Return [x, y] of the center of cell containing provided text 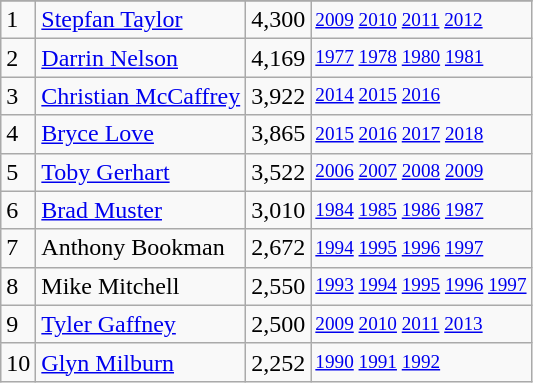
3,865 [278, 134]
2006 2007 2008 2009 [421, 172]
1994 1995 1996 1997 [421, 248]
Brad Muster [141, 210]
8 [18, 286]
4 [18, 134]
10 [18, 362]
2014 2015 2016 [421, 96]
Christian McCaffrey [141, 96]
Darrin Nelson [141, 58]
Bryce Love [141, 134]
4,300 [278, 20]
6 [18, 210]
2,252 [278, 362]
Glyn Milburn [141, 362]
Stepfan Taylor [141, 20]
3 [18, 96]
2,500 [278, 324]
4,169 [278, 58]
1984 1985 1986 1987 [421, 210]
1 [18, 20]
9 [18, 324]
Toby Gerhart [141, 172]
2009 2010 2011 2012 [421, 20]
3,922 [278, 96]
2,672 [278, 248]
2009 2010 2011 2013 [421, 324]
1993 1994 1995 1996 1997 [421, 286]
Mike Mitchell [141, 286]
7 [18, 248]
2015 2016 2017 2018 [421, 134]
2 [18, 58]
5 [18, 172]
Anthony Bookman [141, 248]
3,010 [278, 210]
1990 1991 1992 [421, 362]
3,522 [278, 172]
Tyler Gaffney [141, 324]
2,550 [278, 286]
1977 1978 1980 1981 [421, 58]
